Scan for the cell matching the given text and deliver its [X, Y] coordinate at center. 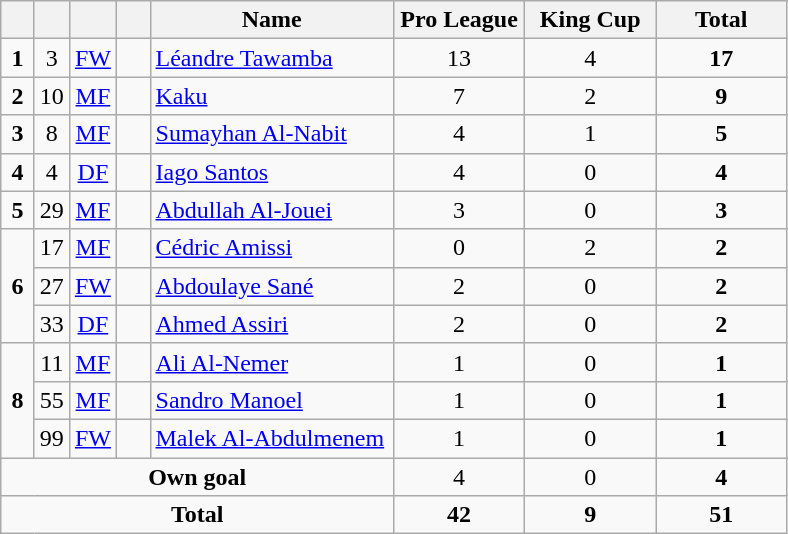
Sandro Manoel [272, 400]
29 [52, 210]
13 [460, 58]
Own goal [198, 477]
Ahmed Assiri [272, 324]
King Cup [590, 20]
11 [52, 362]
55 [52, 400]
42 [460, 515]
51 [722, 515]
7 [460, 96]
Abdullah Al-Jouei [272, 210]
10 [52, 96]
6 [18, 286]
Abdoulaye Sané [272, 286]
Ali Al-Nemer [272, 362]
Name [272, 20]
27 [52, 286]
Iago Santos [272, 172]
99 [52, 438]
Léandre Tawamba [272, 58]
Cédric Amissi [272, 248]
33 [52, 324]
Sumayhan Al-Nabit [272, 134]
Malek Al-Abdulmenem [272, 438]
Kaku [272, 96]
Pro League [460, 20]
